Locate the cell with the specified text and output its [x, y] center coordinate. 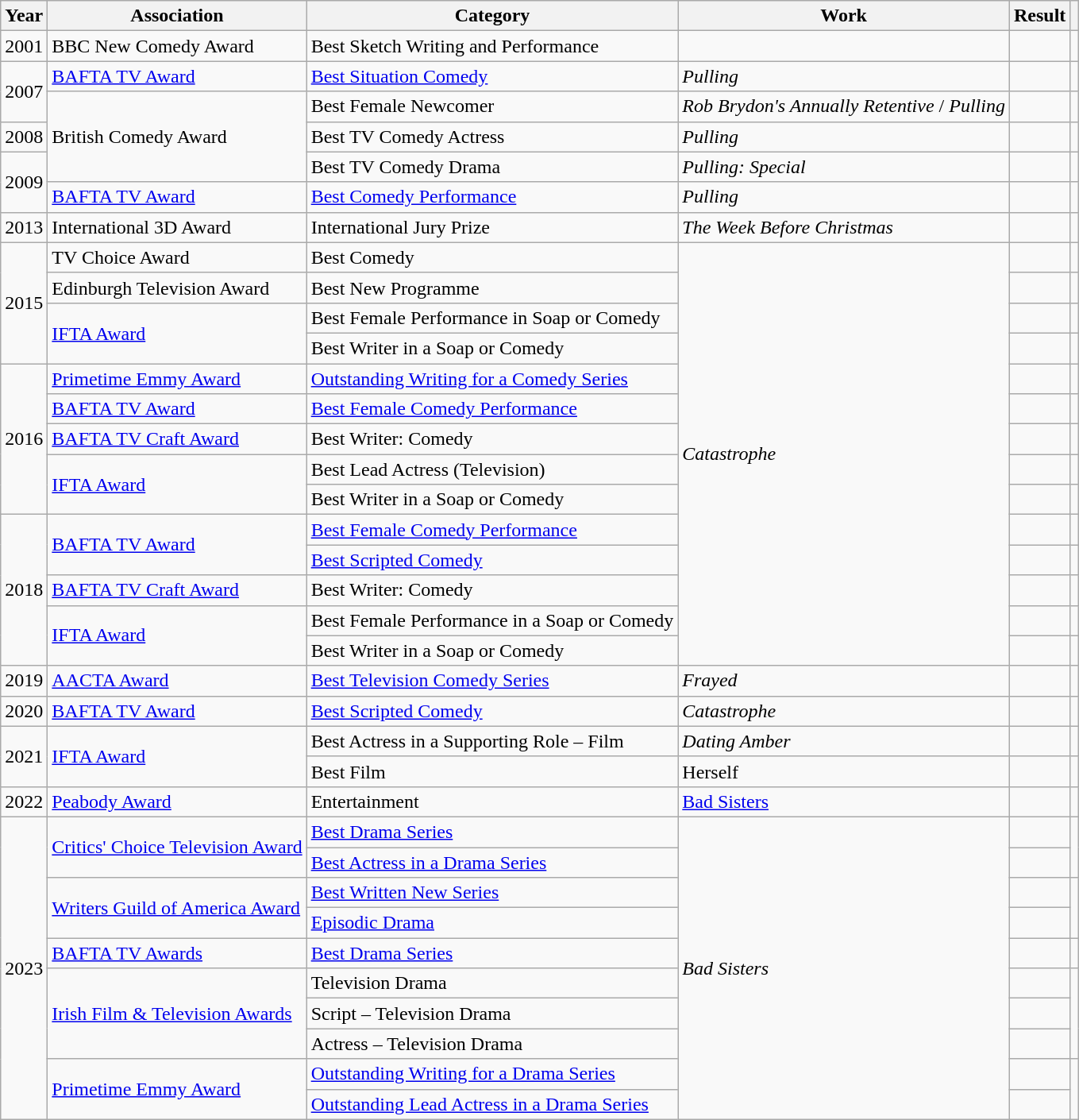
Best Actress in a Drama Series [492, 862]
Best Lead Actress (Television) [492, 469]
Best Comedy [492, 257]
Critics' Choice Television Award [177, 847]
BBC New Comedy Award [177, 46]
2019 [24, 681]
Entertainment [492, 801]
2009 [24, 182]
TV Choice Award [177, 257]
Best Female Newcomer [492, 106]
2008 [24, 137]
2023 [24, 967]
Result [1039, 16]
Herself [844, 771]
Script – Television Drama [492, 1014]
Best TV Comedy Drama [492, 167]
BAFTA TV Awards [177, 953]
Edinburgh Television Award [177, 288]
2007 [24, 91]
Actress – Television Drama [492, 1044]
2013 [24, 227]
Television Drama [492, 983]
Rob Brydon's Annually Retentive / Pulling [844, 106]
Year [24, 16]
Frayed [844, 681]
Best Female Performance in a Soap or Comedy [492, 620]
Best Television Comedy Series [492, 681]
Peabody Award [177, 801]
2018 [24, 590]
2021 [24, 756]
The Week Before Christmas [844, 227]
Dating Amber [844, 741]
2015 [24, 303]
Episodic Drama [492, 923]
Best TV Comedy Actress [492, 137]
Outstanding Lead Actress in a Drama Series [492, 1104]
Best Female Performance in Soap or Comedy [492, 318]
Category [492, 16]
International 3D Award [177, 227]
Best Situation Comedy [492, 76]
2022 [24, 801]
Best Film [492, 771]
British Comedy Award [177, 137]
Association [177, 16]
Best Written New Series [492, 893]
AACTA Award [177, 681]
International Jury Prize [492, 227]
Best New Programme [492, 288]
2020 [24, 711]
Irish Film & Television Awards [177, 1014]
Outstanding Writing for a Comedy Series [492, 379]
Work [844, 16]
Pulling: Special [844, 167]
Best Sketch Writing and Performance [492, 46]
2001 [24, 46]
2016 [24, 439]
Best Comedy Performance [492, 197]
Outstanding Writing for a Drama Series [492, 1074]
Writers Guild of America Award [177, 908]
Best Actress in a Supporting Role – Film [492, 741]
